Pinpoint the cell where the given text exists, returning its [x, y] midpoint coordinate. 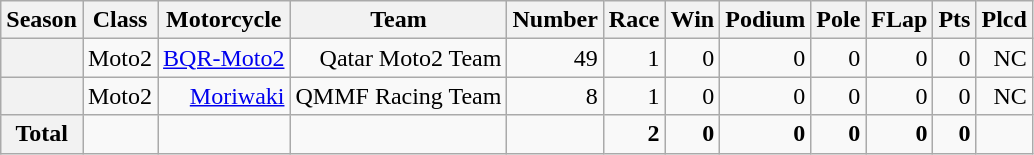
Win [692, 20]
Qatar Moto2 Team [398, 58]
Pts [954, 20]
Class [120, 20]
QMMF Racing Team [398, 96]
Team [398, 20]
Motorcycle [224, 20]
Moriwaki [224, 96]
Season [42, 20]
49 [555, 58]
Pole [838, 20]
Number [555, 20]
8 [555, 96]
2 [634, 134]
Plcd [1004, 20]
Race [634, 20]
FLap [900, 20]
BQR-Moto2 [224, 58]
Total [42, 134]
Podium [766, 20]
